Return [X, Y] of the center of cell containing provided text 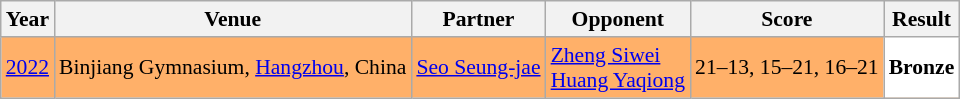
Partner [478, 19]
Venue [232, 19]
21–13, 15–21, 16–21 [787, 68]
Year [28, 19]
2022 [28, 68]
Binjiang Gymnasium, Hangzhou, China [232, 68]
Seo Seung-jae [478, 68]
Bronze [922, 68]
Result [922, 19]
Zheng Siwei Huang Yaqiong [618, 68]
Opponent [618, 19]
Score [787, 19]
